Output the (x, y) coordinate of the center of the cell containing the given text.  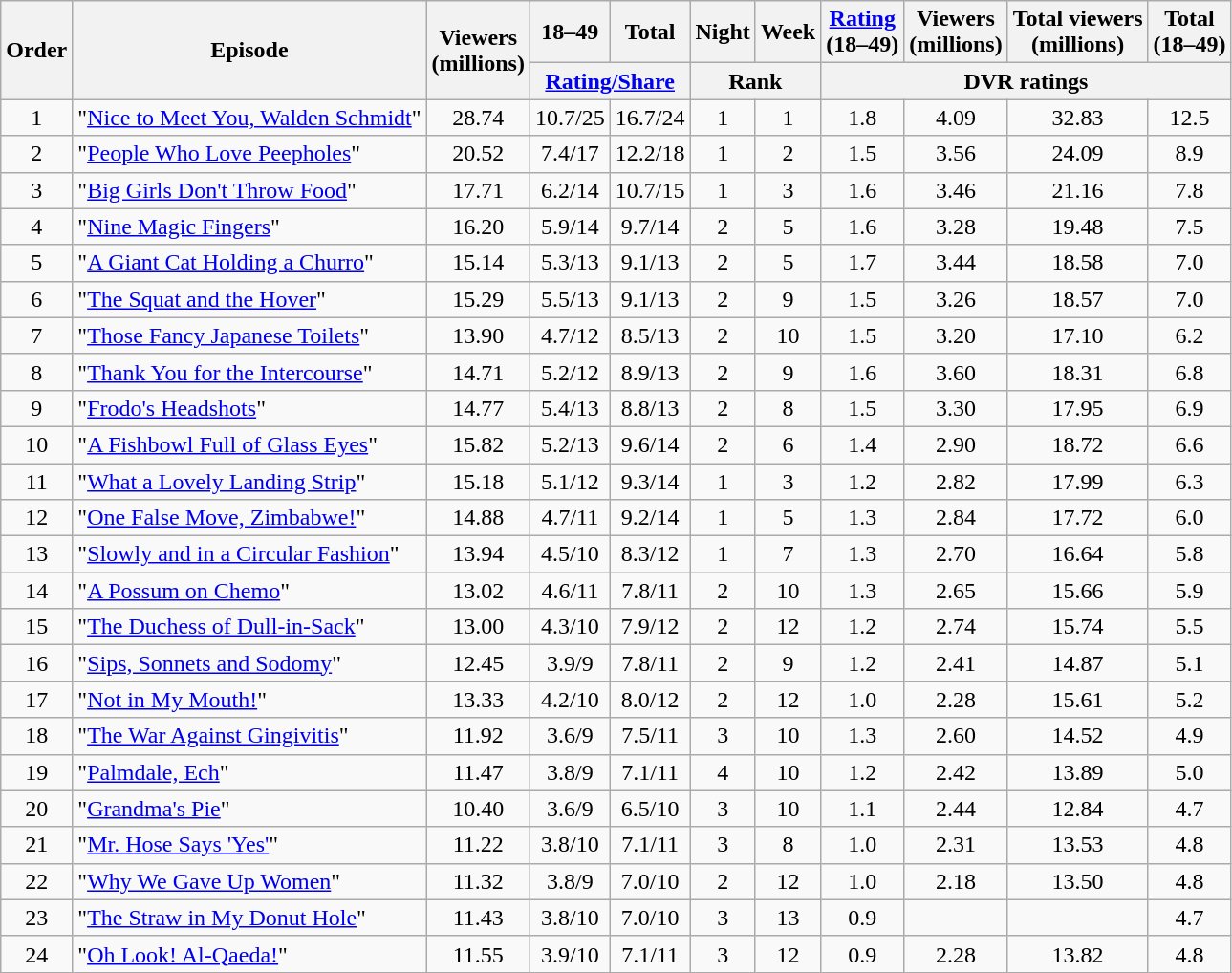
15 (36, 627)
Rating/Share (610, 81)
"Nice to Meet You, Walden Schmidt" (249, 118)
17 (36, 700)
14.77 (478, 408)
4.5/10 (570, 554)
6.8 (1189, 372)
"One False Move, Zimbabwe!" (249, 518)
15.29 (478, 299)
3.9/9 (570, 663)
17.95 (1078, 408)
6.3 (1189, 481)
3.46 (956, 190)
12.5 (1189, 118)
"A Giant Cat Holding a Churro" (249, 263)
21 (36, 845)
Total (650, 32)
"Grandma's Pie" (249, 809)
12.2/18 (650, 154)
1.1 (862, 809)
4.7/12 (570, 335)
5.2/12 (570, 372)
3.26 (956, 299)
2.31 (956, 845)
8.9 (1189, 154)
19.48 (1078, 227)
Total(18–49) (1189, 32)
2.41 (956, 663)
7.5 (1189, 227)
22 (36, 881)
10.7/15 (650, 190)
10.40 (478, 809)
"What a Lovely Landing Strip" (249, 481)
16.64 (1078, 554)
"A Possum on Chemo" (249, 591)
11.22 (478, 845)
5.1 (1189, 663)
2.65 (956, 591)
18.58 (1078, 263)
11.47 (478, 772)
11.43 (478, 918)
DVR ratings (1027, 81)
"Those Fancy Japanese Toilets" (249, 335)
2.42 (956, 772)
3.30 (956, 408)
12.45 (478, 663)
17.72 (1078, 518)
4.3/10 (570, 627)
3.9/10 (570, 954)
20 (36, 809)
3.28 (956, 227)
4.09 (956, 118)
2.60 (956, 736)
12.84 (1078, 809)
5.9/14 (570, 227)
24 (36, 954)
Rating(18–49) (862, 32)
17.99 (1078, 481)
4.2/10 (570, 700)
"Mr. Hose Says 'Yes'" (249, 845)
9.2/14 (650, 518)
7.8 (1189, 190)
3.44 (956, 263)
5.8 (1189, 554)
15.66 (1078, 591)
5.1/12 (570, 481)
1.7 (862, 263)
16 (36, 663)
8.9/13 (650, 372)
1.4 (862, 444)
"The Squat and the Hover" (249, 299)
Total viewers(millions) (1078, 32)
5.2/13 (570, 444)
5.9 (1189, 591)
9.6/14 (650, 444)
"Oh Look! Al-Qaeda!" (249, 954)
10.7/25 (570, 118)
15.18 (478, 481)
28.74 (478, 118)
"Sips, Sonnets and Sodomy" (249, 663)
5.5 (1189, 627)
6.2/14 (570, 190)
11.92 (478, 736)
3.56 (956, 154)
2.90 (956, 444)
6.0 (1189, 518)
15.82 (478, 444)
2.82 (956, 481)
4.7/11 (570, 518)
21.16 (1078, 190)
20.52 (478, 154)
2.74 (956, 627)
13.02 (478, 591)
8.0/12 (650, 700)
3.60 (956, 372)
13.82 (1078, 954)
1.8 (862, 118)
6.6 (1189, 444)
6.5/10 (650, 809)
11.32 (478, 881)
"Why We Gave Up Women" (249, 881)
32.83 (1078, 118)
6.2 (1189, 335)
15.61 (1078, 700)
7.5/11 (650, 736)
4.9 (1189, 736)
17.10 (1078, 335)
18 (36, 736)
18.72 (1078, 444)
15.14 (478, 263)
5.2 (1189, 700)
14.52 (1078, 736)
"Nine Magic Fingers" (249, 227)
Week (788, 32)
"Slowly and in a Circular Fashion" (249, 554)
14 (36, 591)
13.90 (478, 335)
Episode (249, 50)
6.9 (1189, 408)
16.20 (478, 227)
4.6/11 (570, 591)
5.3/13 (570, 263)
"The Straw in My Donut Hole" (249, 918)
3.20 (956, 335)
"A Fishbowl Full of Glass Eyes" (249, 444)
23 (36, 918)
14.71 (478, 372)
Night (723, 32)
13.33 (478, 700)
5.4/13 (570, 408)
8.3/12 (650, 554)
18–49 (570, 32)
"Not in My Mouth!" (249, 700)
8.5/13 (650, 335)
"Frodo's Headshots" (249, 408)
Order (36, 50)
2.18 (956, 881)
14.87 (1078, 663)
18.31 (1078, 372)
7.4/17 (570, 154)
11 (36, 481)
9.3/14 (650, 481)
"The War Against Gingivitis" (249, 736)
"Palmdale, Ech" (249, 772)
16.7/24 (650, 118)
13.89 (1078, 772)
"People Who Love Peepholes" (249, 154)
Rank (755, 81)
17.71 (478, 190)
2.70 (956, 554)
5.5/13 (570, 299)
9.7/14 (650, 227)
2.44 (956, 809)
13.53 (1078, 845)
13.94 (478, 554)
2.84 (956, 518)
"Thank You for the Intercourse" (249, 372)
7.9/12 (650, 627)
13.50 (1078, 881)
5.0 (1189, 772)
14.88 (478, 518)
8.8/13 (650, 408)
18.57 (1078, 299)
"The Duchess of Dull-in-Sack" (249, 627)
13.00 (478, 627)
15.74 (1078, 627)
"Big Girls Don't Throw Food" (249, 190)
11.55 (478, 954)
24.09 (1078, 154)
19 (36, 772)
